For the text-containing cell, return its midpoint in [x, y] coordinate format. 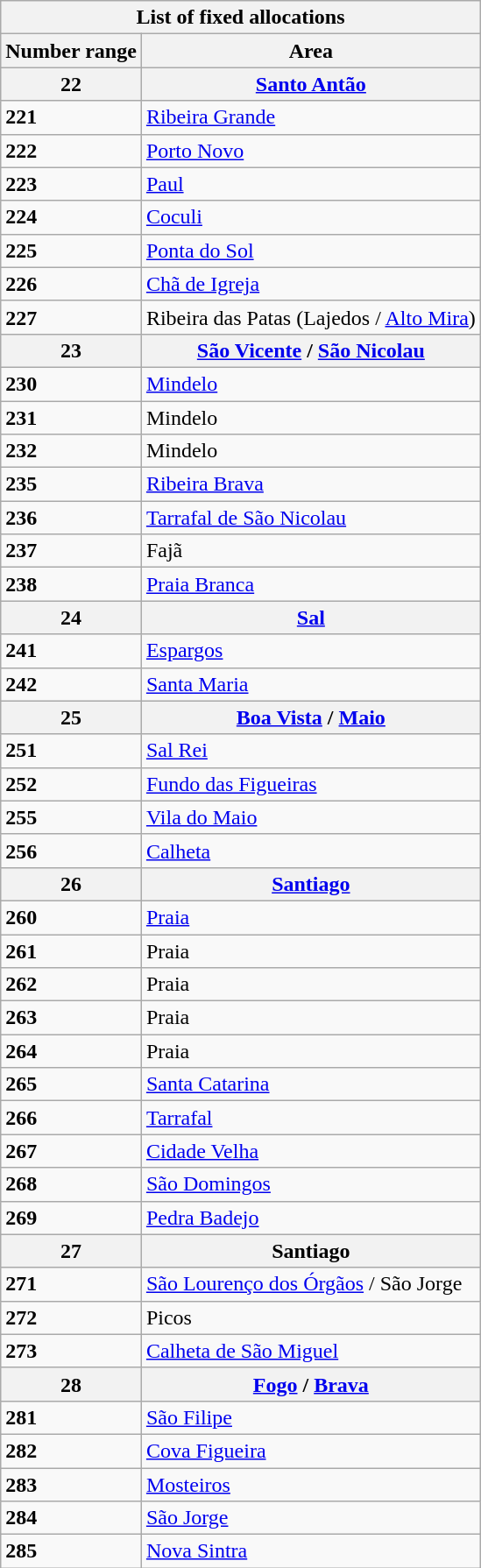
231 [72, 418]
Fajã [310, 551]
Cidade Velha [310, 1151]
Chã de Igreja [310, 284]
Tarrafal de São Nicolau [310, 518]
Pedra Badejo [310, 1218]
Mosteiros [310, 1485]
Paul [310, 184]
Number range [72, 51]
238 [72, 584]
273 [72, 1351]
268 [72, 1184]
Ponta do Sol [310, 251]
27 [72, 1251]
Area [310, 51]
267 [72, 1151]
Nova Sintra [310, 1551]
235 [72, 484]
283 [72, 1485]
256 [72, 851]
Picos [310, 1317]
24 [72, 618]
Espargos [310, 651]
269 [72, 1218]
242 [72, 684]
Ribeira das Patas (Lajedos / Alto Mira) [310, 317]
222 [72, 151]
Fundo das Figueiras [310, 784]
Coculi [310, 217]
Calheta [310, 851]
236 [72, 518]
230 [72, 384]
226 [72, 284]
São Lourenço dos Órgãos / São Jorge [310, 1284]
252 [72, 784]
224 [72, 217]
Boa Vista / Maio [310, 717]
23 [72, 350]
232 [72, 451]
São Vicente / São Nicolau [310, 350]
227 [72, 317]
261 [72, 950]
Ribeira Brava [310, 484]
225 [72, 251]
255 [72, 817]
260 [72, 917]
Praia Branca [310, 584]
25 [72, 717]
265 [72, 1084]
262 [72, 985]
Porto Novo [310, 151]
São Filipe [310, 1417]
221 [72, 117]
281 [72, 1417]
263 [72, 1018]
22 [72, 84]
26 [72, 884]
Vila do Maio [310, 817]
São Jorge [310, 1518]
284 [72, 1518]
Sal [310, 618]
285 [72, 1551]
264 [72, 1051]
Ribeira Grande [310, 117]
271 [72, 1284]
São Domingos [310, 1184]
237 [72, 551]
Tarrafal [310, 1118]
Santo Antão [310, 84]
Cova Figueira [310, 1451]
Calheta de São Miguel [310, 1351]
Sal Rei [310, 751]
Fogo / Brava [310, 1384]
223 [72, 184]
266 [72, 1118]
28 [72, 1384]
282 [72, 1451]
272 [72, 1317]
List of fixed allocations [241, 18]
251 [72, 751]
241 [72, 651]
Santa Catarina [310, 1084]
Santa Maria [310, 684]
